Return (X, Y) of the center of cell containing provided text 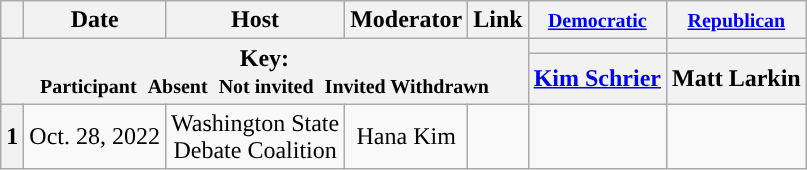
Kim Schrier (597, 78)
Matt Larkin (736, 78)
Moderator (406, 20)
Host (256, 20)
Link (498, 20)
Hana Kim (406, 136)
Republican (736, 20)
Oct. 28, 2022 (95, 136)
Washington StateDebate Coalition (256, 136)
Date (95, 20)
Key: Participant Absent Not invited Invited Withdrawn (264, 72)
1 (12, 136)
Democratic (597, 20)
